Search for the cell housing the specified text and yield its [X, Y] center coordinate. 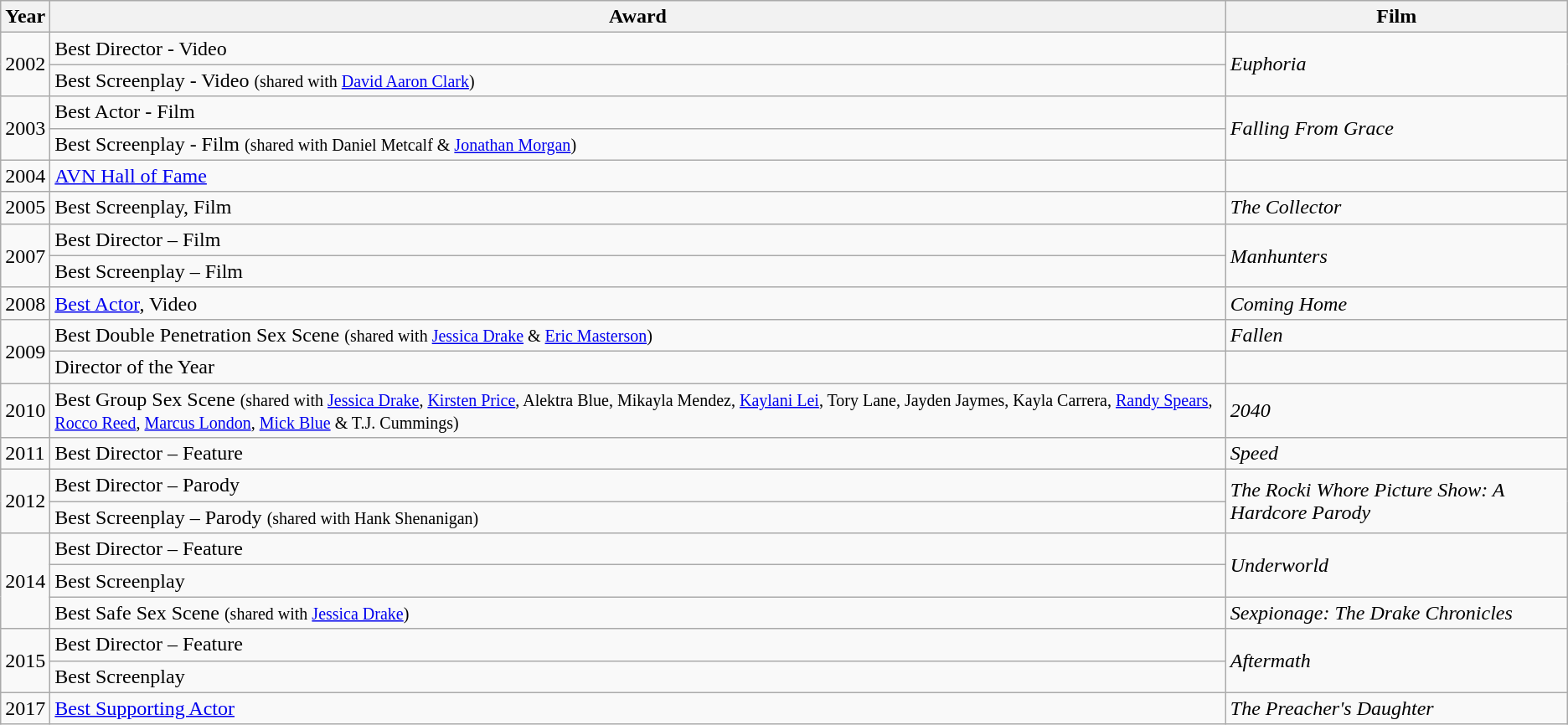
Year [25, 17]
Sexpionage: The Drake Chronicles [1396, 613]
Best Actor, Video [638, 303]
Manhunters [1396, 255]
Best Director – Parody [638, 486]
The Preacher's Daughter [1396, 708]
Award [638, 17]
Best Screenplay - Video (shared with David Aaron Clark) [638, 80]
AVN Hall of Fame [638, 176]
2017 [25, 708]
2011 [25, 454]
Best Double Penetration Sex Scene (shared with Jessica Drake & Eric Masterson) [638, 335]
2009 [25, 351]
2008 [25, 303]
Euphoria [1396, 64]
2007 [25, 255]
2010 [25, 410]
Coming Home [1396, 303]
2015 [25, 661]
Underworld [1396, 565]
2005 [25, 208]
Best Director - Video [638, 49]
Film [1396, 17]
2014 [25, 581]
2002 [25, 64]
Best Screenplay – Parody (shared with Hank Shenanigan) [638, 517]
2003 [25, 128]
Best Screenplay, Film [638, 208]
The Collector [1396, 208]
Best Supporting Actor [638, 708]
Speed [1396, 454]
Aftermath [1396, 661]
Best Director – Film [638, 239]
Best Screenplay - Film (shared with Daniel Metcalf & Jonathan Morgan) [638, 144]
The Rocki Whore Picture Show: A Hardcore Parody [1396, 501]
Falling From Grace [1396, 128]
2012 [25, 501]
Best Safe Sex Scene (shared with Jessica Drake) [638, 613]
Best Screenplay – Film [638, 271]
Director of the Year [638, 367]
Fallen [1396, 335]
Best Actor - Film [638, 112]
2040 [1396, 410]
2004 [25, 176]
